Return the (x, y) coordinate for the center point of the cell that contains the specified text.  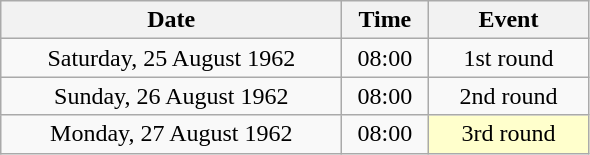
Event (508, 20)
Monday, 27 August 1962 (172, 134)
Date (172, 20)
Saturday, 25 August 1962 (172, 58)
1st round (508, 58)
3rd round (508, 134)
Time (385, 20)
Sunday, 26 August 1962 (172, 96)
2nd round (508, 96)
